Extract the [X, Y] coordinate from the center of the cell holding the provided text.  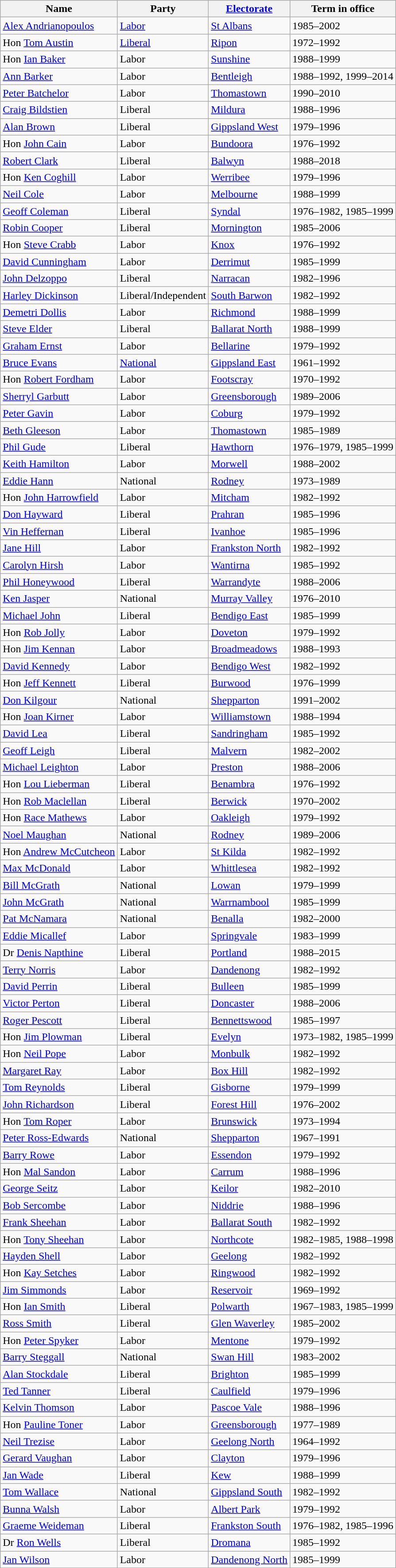
Prahran [249, 515]
1973–1982, 1985–1999 [343, 1037]
Ripon [249, 43]
1991–2002 [343, 700]
Harley Dickinson [59, 295]
Hon Ian Smith [59, 1307]
Bendigo East [249, 616]
Ballarat South [249, 1222]
1976–1982, 1985–1996 [343, 1525]
Hon John Harrowfield [59, 498]
Brunswick [249, 1121]
Dromana [249, 1542]
Jim Simmonds [59, 1290]
1988–1993 [343, 649]
1976–2010 [343, 599]
1976–2002 [343, 1104]
Frankston North [249, 548]
1973–1994 [343, 1121]
Warrnambool [249, 902]
1976–1999 [343, 683]
Bellarine [249, 346]
1969–1992 [343, 1290]
Hon Mal Sandon [59, 1172]
Gisborne [249, 1088]
Dandenong [249, 969]
Lowan [249, 885]
George Seitz [59, 1189]
1982–1985, 1988–1998 [343, 1239]
Phil Gude [59, 447]
Margaret Ray [59, 1071]
Geelong North [249, 1441]
Pascoe Vale [249, 1408]
Hon Tony Sheehan [59, 1239]
Narracan [249, 279]
David Perrin [59, 986]
Swan Hill [249, 1357]
Neil Trezise [59, 1441]
Knox [249, 245]
Coburg [249, 413]
Broadmeadows [249, 649]
Clayton [249, 1458]
1988–1994 [343, 716]
Hawthorn [249, 447]
St Albans [249, 26]
Frank Sheehan [59, 1222]
Carrum [249, 1172]
Bill McGrath [59, 885]
Hon John Cain [59, 143]
Forest Hill [249, 1104]
Box Hill [249, 1071]
Geelong [249, 1256]
1967–1991 [343, 1138]
Phil Honeywood [59, 582]
Morwell [249, 464]
Geoff Coleman [59, 211]
Max McDonald [59, 868]
Michael John [59, 616]
Hon Robert Fordham [59, 379]
Geoff Leigh [59, 751]
1964–1992 [343, 1441]
Alex Andrianopoulos [59, 26]
Mitcham [249, 498]
Berwick [249, 801]
Hon Race Mathews [59, 818]
Terry Norris [59, 969]
1977–1989 [343, 1425]
Bendigo West [249, 666]
Hon Pauline Toner [59, 1425]
Albert Park [249, 1509]
Doncaster [249, 1003]
Dandenong North [249, 1559]
Name [59, 9]
Bentleigh [249, 76]
1988–2015 [343, 952]
1982–2010 [343, 1189]
Whittlesea [249, 868]
Niddrie [249, 1205]
Burwood [249, 683]
1988–1992, 1999–2014 [343, 76]
Hon Peter Spyker [59, 1340]
Keith Hamilton [59, 464]
Bob Sercombe [59, 1205]
1985–2006 [343, 228]
1972–1992 [343, 43]
Party [163, 9]
Mornington [249, 228]
Sunshine [249, 59]
South Barwon [249, 295]
David Cunningham [59, 262]
Carolyn Hirsh [59, 565]
Ballarat North [249, 329]
Dr Ron Wells [59, 1542]
1967–1983, 1985–1999 [343, 1307]
St Kilda [249, 852]
David Kennedy [59, 666]
1982–2000 [343, 919]
John Richardson [59, 1104]
Bunna Walsh [59, 1509]
Murray Valley [249, 599]
Hon Kay Setches [59, 1273]
Alan Stockdale [59, 1374]
1970–2002 [343, 801]
Portland [249, 952]
Graham Ernst [59, 346]
Bundoora [249, 143]
Hon Rob Jolly [59, 632]
Oakleigh [249, 818]
Footscray [249, 379]
Derrimut [249, 262]
Hon Tom Roper [59, 1121]
Sherryl Garbutt [59, 396]
Electorate [249, 9]
Term in office [343, 9]
Mildura [249, 110]
Hon Andrew McCutcheon [59, 852]
Caulfield [249, 1391]
Jane Hill [59, 548]
1976–1982, 1985–1999 [343, 211]
Frankston South [249, 1525]
Jan Wade [59, 1475]
Gippsland South [249, 1492]
Gerard Vaughan [59, 1458]
Brighton [249, 1374]
Syndal [249, 211]
John Delzoppo [59, 279]
Ted Tanner [59, 1391]
Springvale [249, 936]
1982–2002 [343, 751]
Hon Joan Kirner [59, 716]
1983–2002 [343, 1357]
Hon Rob Maclellan [59, 801]
Warrandyte [249, 582]
1985–1997 [343, 1020]
Peter Ross-Edwards [59, 1138]
Hon Jeff Kennett [59, 683]
Demetri Dollis [59, 312]
Michael Leighton [59, 767]
Monbulk [249, 1054]
Tom Wallace [59, 1492]
Hon Lou Lieberman [59, 784]
Bulleen [249, 986]
Polwarth [249, 1307]
Peter Gavin [59, 413]
Robin Cooper [59, 228]
Don Kilgour [59, 700]
Roger Pescott [59, 1020]
Werribee [249, 177]
Doveton [249, 632]
Noel Maughan [59, 835]
Kelvin Thomson [59, 1408]
Malvern [249, 751]
Benambra [249, 784]
Hon Neil Pope [59, 1054]
Hon Jim Kennan [59, 649]
Hon Jim Plowman [59, 1037]
1988–2002 [343, 464]
Sandringham [249, 733]
Melbourne [249, 194]
Balwyn [249, 160]
1983–1999 [343, 936]
Graeme Weideman [59, 1525]
Evelyn [249, 1037]
Dr Denis Napthine [59, 952]
Peter Batchelor [59, 93]
Gippsland West [249, 127]
Don Hayward [59, 515]
1961–1992 [343, 363]
Tom Reynolds [59, 1088]
Barry Steggall [59, 1357]
Ross Smith [59, 1324]
Keilor [249, 1189]
Ringwood [249, 1273]
Jan Wilson [59, 1559]
1970–1992 [343, 379]
Northcote [249, 1239]
Alan Brown [59, 127]
Bennettswood [249, 1020]
Gippsland East [249, 363]
Victor Perton [59, 1003]
1973–1989 [343, 480]
Williamstown [249, 716]
Barry Rowe [59, 1155]
Beth Gleeson [59, 430]
1985–1989 [343, 430]
Steve Elder [59, 329]
Hayden Shell [59, 1256]
Craig Bildstien [59, 110]
Eddie Micallef [59, 936]
Ivanhoe [249, 531]
Mentone [249, 1340]
David Lea [59, 733]
Hon Tom Austin [59, 43]
Hon Steve Crabb [59, 245]
1990–2010 [343, 93]
Robert Clark [59, 160]
Wantirna [249, 565]
Ken Jasper [59, 599]
1988–2018 [343, 160]
1982–1996 [343, 279]
Bruce Evans [59, 363]
Hon Ian Baker [59, 59]
Pat McNamara [59, 919]
1976–1979, 1985–1999 [343, 447]
Benalla [249, 919]
Hon Ken Coghill [59, 177]
Preston [249, 767]
Neil Cole [59, 194]
Richmond [249, 312]
John McGrath [59, 902]
Liberal/Independent [163, 295]
Eddie Hann [59, 480]
Vin Heffernan [59, 531]
Reservoir [249, 1290]
Kew [249, 1475]
Glen Waverley [249, 1324]
Essendon [249, 1155]
Ann Barker [59, 76]
